Return the (X, Y) coordinate for the center point of the cell that contains the specified text.  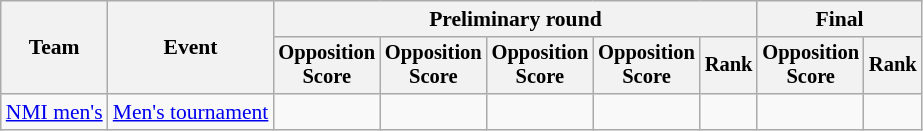
Team (54, 48)
Event (191, 48)
Men's tournament (191, 112)
Final (839, 19)
Preliminary round (515, 19)
NMI men's (54, 112)
